Provide the [x, y] coordinate of the cell's center where the given text is located.  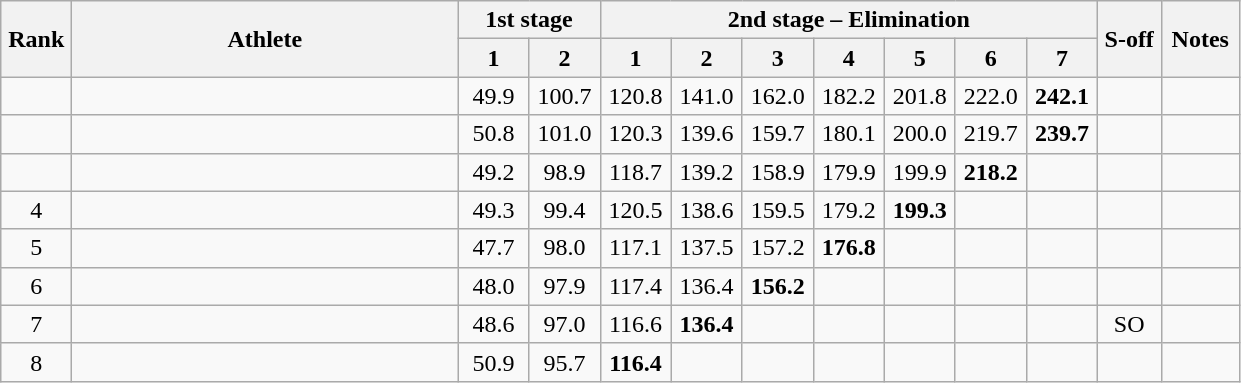
50.8 [494, 134]
98.9 [564, 172]
S-off [1129, 39]
242.1 [1062, 96]
3 [778, 58]
49.9 [494, 96]
179.2 [848, 210]
157.2 [778, 248]
97.9 [564, 286]
139.2 [706, 172]
117.1 [636, 248]
159.7 [778, 134]
162.0 [778, 96]
SO [1129, 324]
138.6 [706, 210]
182.2 [848, 96]
1st stage [529, 20]
100.7 [564, 96]
49.3 [494, 210]
116.4 [636, 362]
120.8 [636, 96]
201.8 [920, 96]
137.5 [706, 248]
50.9 [494, 362]
97.0 [564, 324]
95.7 [564, 362]
Notes [1200, 39]
116.6 [636, 324]
159.5 [778, 210]
156.2 [778, 286]
139.6 [706, 134]
49.2 [494, 172]
120.5 [636, 210]
141.0 [706, 96]
101.0 [564, 134]
222.0 [990, 96]
158.9 [778, 172]
98.0 [564, 248]
Athlete [265, 39]
199.9 [920, 172]
199.3 [920, 210]
Rank [36, 39]
48.0 [494, 286]
200.0 [920, 134]
179.9 [848, 172]
117.4 [636, 286]
239.7 [1062, 134]
219.7 [990, 134]
8 [36, 362]
176.8 [848, 248]
48.6 [494, 324]
218.2 [990, 172]
180.1 [848, 134]
120.3 [636, 134]
118.7 [636, 172]
47.7 [494, 248]
99.4 [564, 210]
2nd stage – Elimination [848, 20]
